From the cell containing the given text, extract its center point as [X, Y] coordinate. 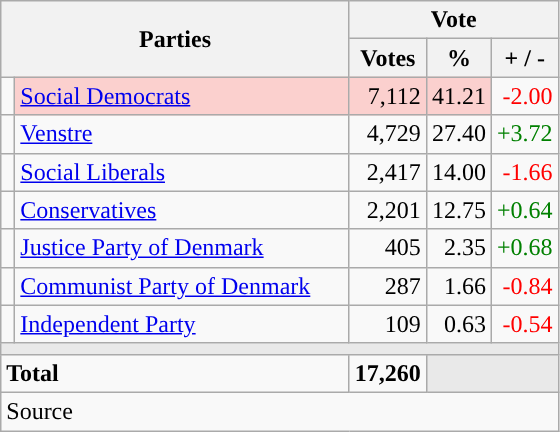
Independent Party [182, 324]
0.63 [458, 324]
Venstre [182, 134]
12.75 [458, 210]
Communist Party of Denmark [182, 286]
405 [388, 248]
Social Liberals [182, 172]
+0.68 [524, 248]
+0.64 [524, 210]
41.21 [458, 96]
Conservatives [182, 210]
-2.00 [524, 96]
4,729 [388, 134]
-0.54 [524, 324]
287 [388, 286]
14.00 [458, 172]
27.40 [458, 134]
1.66 [458, 286]
109 [388, 324]
7,112 [388, 96]
+3.72 [524, 134]
Social Democrats [182, 96]
Source [280, 411]
Justice Party of Denmark [182, 248]
-0.84 [524, 286]
Votes [388, 58]
% [458, 58]
Total [176, 373]
2.35 [458, 248]
+ / - [524, 58]
2,201 [388, 210]
Vote [454, 20]
17,260 [388, 373]
-1.66 [524, 172]
2,417 [388, 172]
Parties [176, 39]
